Search for the cell housing the specified text and yield its (X, Y) center coordinate. 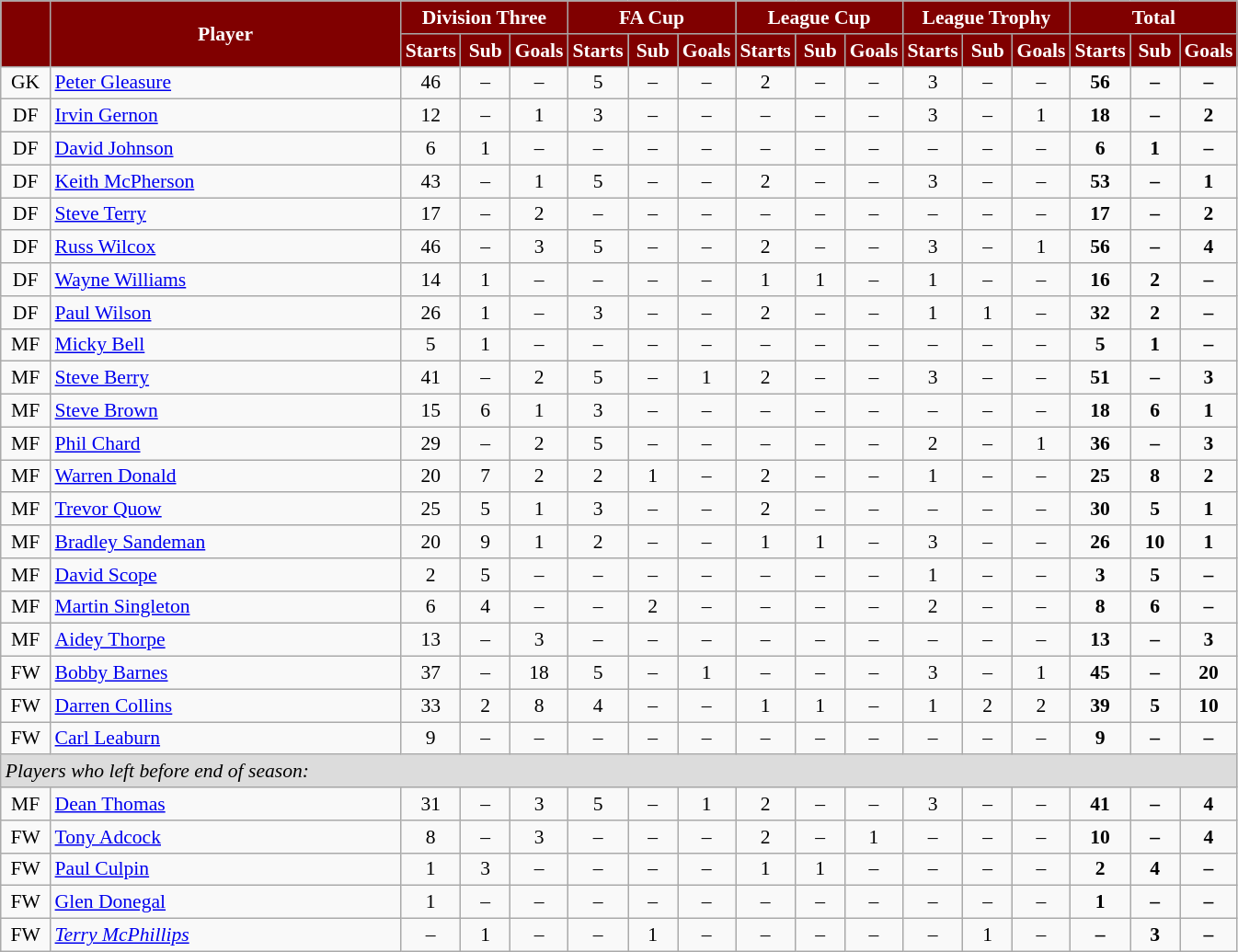
Glen Donegal (226, 902)
30 (1100, 510)
Bradley Sandeman (226, 542)
David Scope (226, 575)
Peter Gleasure (226, 83)
FA Cup (652, 17)
Wayne Williams (226, 280)
League Trophy (986, 17)
7 (486, 476)
Steve Berry (226, 378)
Tony Adcock (226, 837)
Warren Donald (226, 476)
Darren Collins (226, 705)
37 (430, 673)
Aidey Thorpe (226, 640)
32 (1100, 313)
Steve Brown (226, 411)
15 (430, 411)
Carl Leaburn (226, 739)
Player (226, 33)
GK (26, 83)
51 (1100, 378)
Division Three (485, 17)
16 (1100, 280)
League Cup (820, 17)
Russ Wilcox (226, 247)
Total (1153, 17)
39 (1100, 705)
Dean Thomas (226, 804)
29 (430, 443)
Keith McPherson (226, 181)
Paul Wilson (226, 313)
Steve Terry (226, 214)
43 (430, 181)
12 (430, 116)
Terry McPhillips (226, 935)
53 (1100, 181)
Trevor Quow (226, 510)
33 (430, 705)
Phil Chard (226, 443)
Martin Singleton (226, 607)
31 (430, 804)
Paul Culpin (226, 869)
David Johnson (226, 149)
Irvin Gernon (226, 116)
14 (430, 280)
36 (1100, 443)
45 (1100, 673)
Bobby Barnes (226, 673)
Players who left before end of season: (620, 772)
Micky Bell (226, 345)
